Output the (x, y) coordinate of the center of the cell containing the given text.  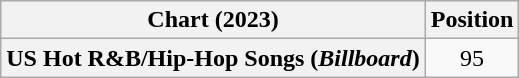
95 (472, 58)
Chart (2023) (213, 20)
US Hot R&B/Hip-Hop Songs (Billboard) (213, 58)
Position (472, 20)
